Return the (x, y) coordinate for the center point of the cell that contains the specified text.  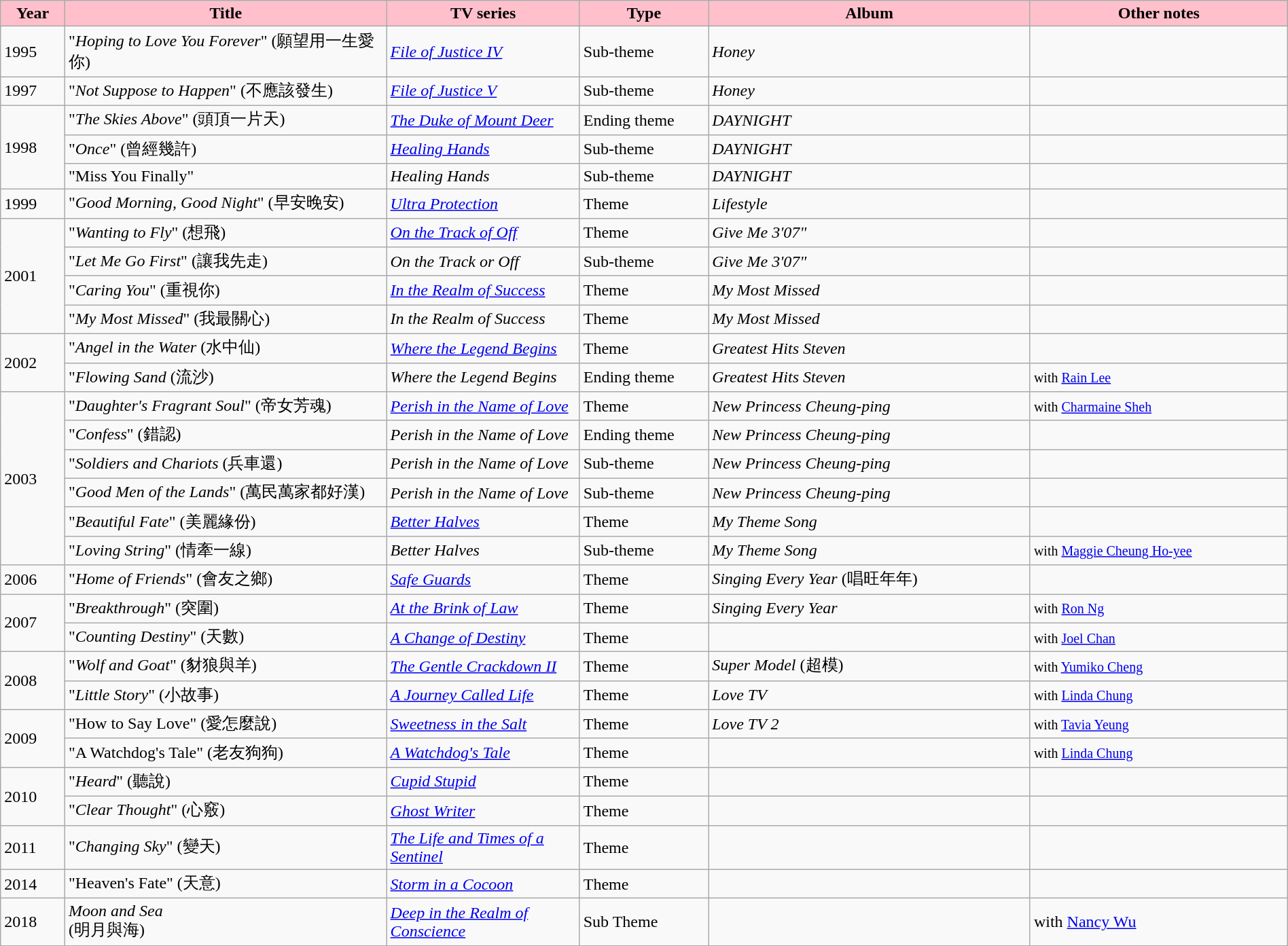
"Breakthrough" (突圍) (226, 608)
"Loving String" (情牽一線) (226, 550)
with Rain Lee (1159, 378)
Title (226, 14)
2006 (33, 580)
2007 (33, 622)
2014 (33, 884)
"Beautiful Fate" (美麗緣份) (226, 522)
2001 (33, 276)
Sub Theme (644, 922)
Year (33, 14)
File of Justice IV (483, 52)
"Changing Sky" (變天) (226, 848)
A Change of Destiny (483, 637)
Singing Every Year (870, 608)
Sweetness in the Salt (483, 724)
"Angel in the Water (水中仙) (226, 348)
1995 (33, 52)
2011 (33, 848)
Ghost Writer (483, 811)
"Good Men of the Lands" (萬民萬家都好漢) (226, 493)
"Wolf and Goat" (豺狼與羊) (226, 667)
Ultra Protection (483, 204)
On the Track or Off (483, 262)
Love TV (870, 695)
"Not Suppose to Happen" (不應該發生) (226, 91)
with Joel Chan (1159, 637)
"Heard" (聽說) (226, 782)
2003 (33, 478)
Other notes (1159, 14)
with Nancy Wu (1159, 922)
"Clear Thought" (心竅) (226, 811)
On the Track of Off (483, 232)
Moon and Sea (明月與海) (226, 922)
"Miss You Finally" (226, 177)
2018 (33, 922)
with Charmaine Sheh (1159, 406)
The Duke of Mount Deer (483, 120)
Cupid Stupid (483, 782)
"The Skies Above" (頭頂一片天) (226, 120)
with Tavia Yeung (1159, 724)
At the Brink of Law (483, 608)
"Good Morning, Good Night" (早安晚安) (226, 204)
"Soldiers and Chariots (兵車還) (226, 465)
Singing Every Year (唱旺年年) (870, 580)
1997 (33, 91)
2009 (33, 739)
The Life and Times of a Sentinel (483, 848)
A Journey Called Life (483, 695)
1999 (33, 204)
"Wanting to Fly" (想飛) (226, 232)
Deep in the Realm of Conscience (483, 922)
The Gentle Crackdown II (483, 667)
"Heaven's Fate" (天意) (226, 884)
Album (870, 14)
"How to Say Love" (愛怎麼說) (226, 724)
"Let Me Go First" (讓我先走) (226, 262)
2010 (33, 796)
File of Justice V (483, 91)
"A Watchdog's Tale" (老友狗狗) (226, 752)
Super Model (超模) (870, 667)
"Once" (曾經幾許) (226, 149)
"Hoping to Love You Forever" (願望用一生愛你) (226, 52)
"My Most Missed" (我最關心) (226, 319)
"Little Story" (小故事) (226, 695)
"Confess" (錯認) (226, 435)
A Watchdog's Tale (483, 752)
"Home of Friends" (會友之鄉) (226, 580)
"Daughter's Fragrant Soul" (帝女芳魂) (226, 406)
with Maggie Cheung Ho-yee (1159, 550)
Love TV 2 (870, 724)
2008 (33, 680)
Storm in a Cocoon (483, 884)
"Counting Destiny" (天數) (226, 637)
"Flowing Sand (流沙) (226, 378)
"Caring You" (重視你) (226, 291)
1998 (33, 147)
with Yumiko Cheng (1159, 667)
Safe Guards (483, 580)
TV series (483, 14)
Type (644, 14)
Lifestyle (870, 204)
2002 (33, 363)
with Ron Ng (1159, 608)
